Detect which cell encompasses the target text, then output its (X, Y) center coordinate. 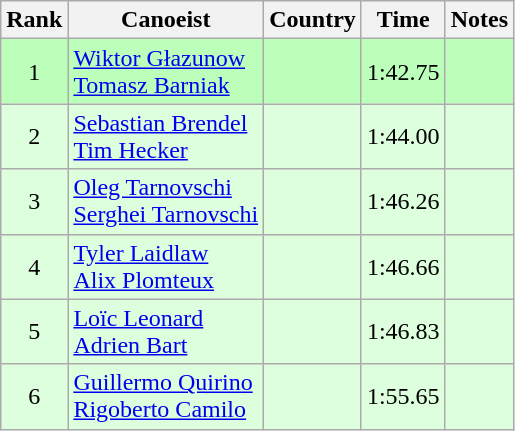
1 (34, 72)
5 (34, 332)
Rank (34, 20)
Sebastian BrendelTim Hecker (166, 136)
Wiktor GłazunowTomasz Barniak (166, 72)
Notes (479, 20)
Loïc LeonardAdrien Bart (166, 332)
Oleg TarnovschiSerghei Tarnovschi (166, 202)
Country (313, 20)
4 (34, 266)
3 (34, 202)
2 (34, 136)
1:42.75 (403, 72)
Canoeist (166, 20)
1:46.66 (403, 266)
1:55.65 (403, 396)
Time (403, 20)
Tyler LaidlawAlix Plomteux (166, 266)
1:46.26 (403, 202)
Guillermo QuirinoRigoberto Camilo (166, 396)
6 (34, 396)
1:46.83 (403, 332)
1:44.00 (403, 136)
